Capture the cell that displays the provided text and extract its (X, Y) central coordinate. 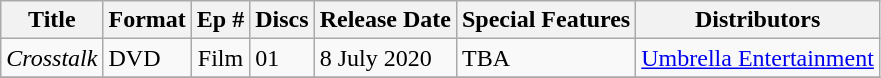
Umbrella Entertainment (758, 58)
Crosstalk (52, 58)
Special Features (546, 20)
8 July 2020 (385, 58)
Film (220, 58)
01 (282, 58)
Format (147, 20)
TBA (546, 58)
Discs (282, 20)
DVD (147, 58)
Release Date (385, 20)
Distributors (758, 20)
Title (52, 20)
Ep # (220, 20)
